Capture the cell that displays the provided text and extract its (x, y) central coordinate. 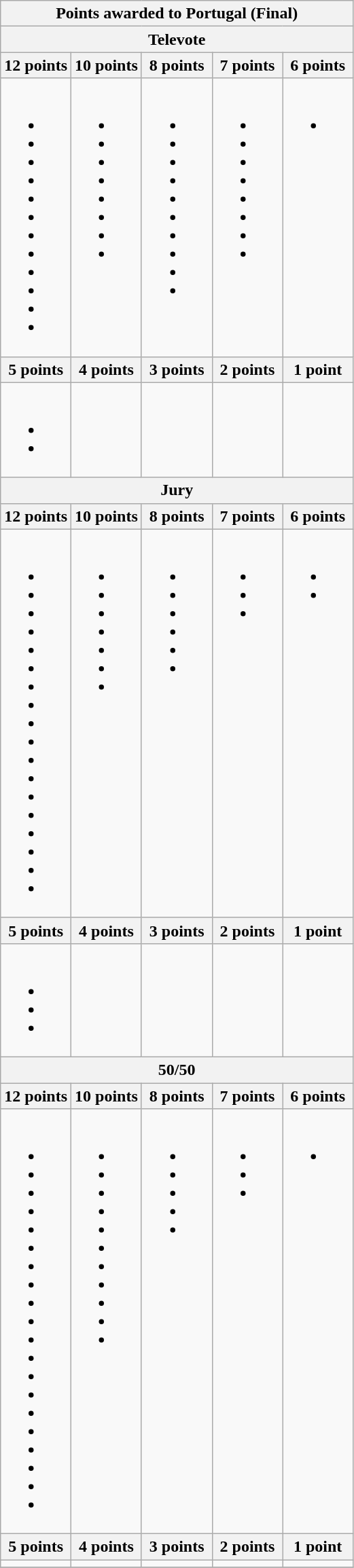
Jury (177, 490)
Points awarded to Portugal (Final) (177, 14)
Televote (177, 39)
50/50 (177, 1070)
